From the cell containing the given text, extract its center point as (x, y) coordinate. 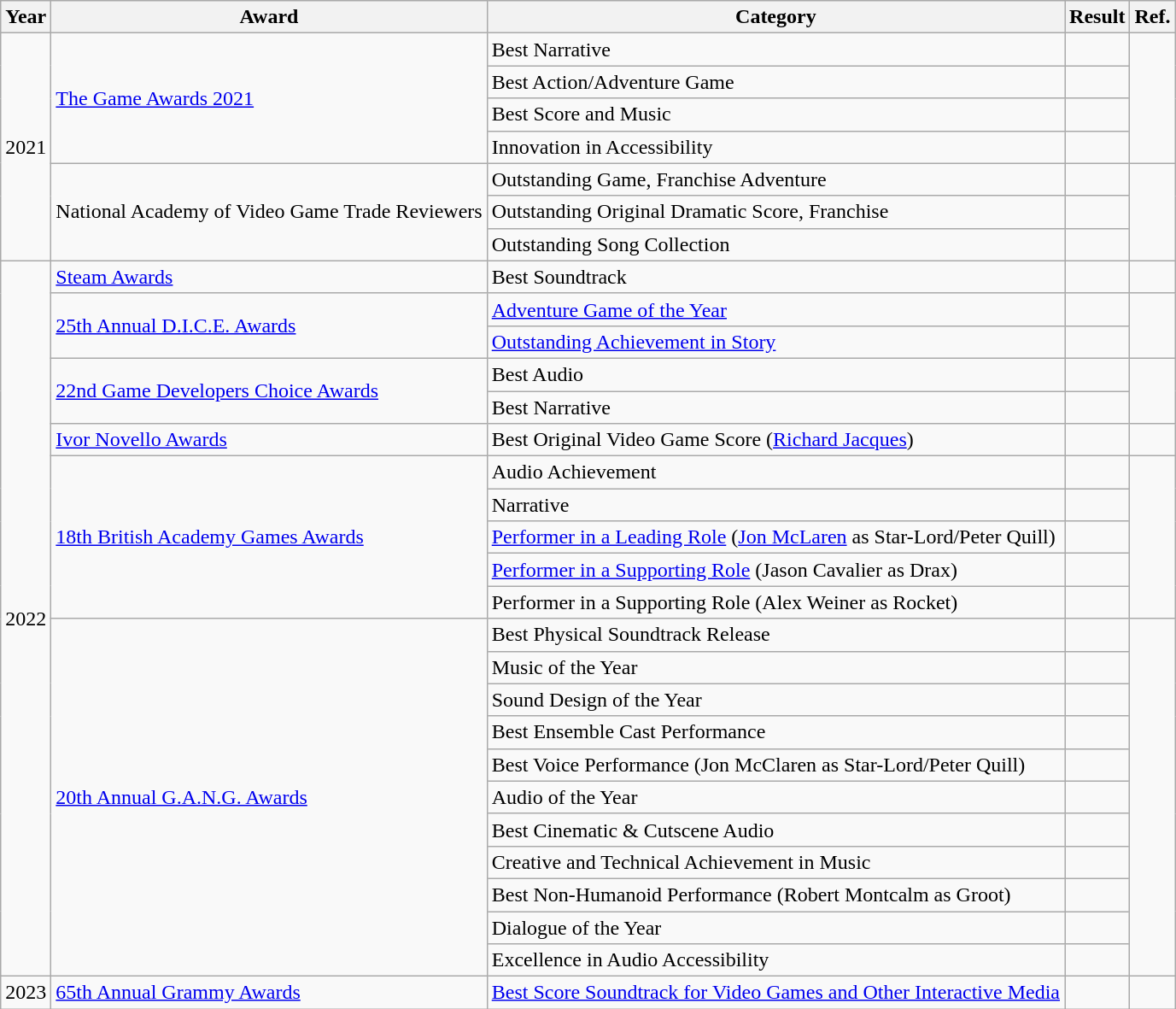
Outstanding Song Collection (775, 244)
Steam Awards (269, 277)
Performer in a Supporting Role (Alex Weiner as Rocket) (775, 602)
2021 (26, 147)
Category (775, 17)
Result (1097, 17)
Best Action/Adventure Game (775, 82)
Ivor Novello Awards (269, 440)
Innovation in Accessibility (775, 147)
Best Score Soundtrack for Video Games and Other Interactive Media (775, 993)
Audio Achievement (775, 472)
2023 (26, 993)
Ref. (1153, 17)
22nd Game Developers Choice Awards (269, 390)
20th Annual G.A.N.G. Awards (269, 798)
25th Annual D.I.C.E. Awards (269, 326)
Narrative (775, 505)
Best Ensemble Cast Performance (775, 732)
Best Physical Soundtrack Release (775, 635)
Dialogue of the Year (775, 927)
Audio of the Year (775, 797)
Sound Design of the Year (775, 700)
Best Audio (775, 374)
Best Cinematic & Cutscene Audio (775, 830)
Music of the Year (775, 667)
Award (269, 17)
Best Voice Performance (Jon McClaren as Star-Lord/Peter Quill) (775, 765)
Outstanding Game, Franchise Adventure (775, 179)
Excellence in Audio Accessibility (775, 960)
The Game Awards 2021 (269, 98)
Creative and Technical Achievement in Music (775, 862)
Best Soundtrack (775, 277)
Best Score and Music (775, 114)
Best Non-Humanoid Performance (Robert Montcalm as Groot) (775, 895)
Best Original Video Game Score (Richard Jacques) (775, 440)
Outstanding Original Dramatic Score, Franchise (775, 212)
National Academy of Video Game Trade Reviewers (269, 212)
Year (26, 17)
Adventure Game of the Year (775, 309)
Performer in a Leading Role (Jon McLaren as Star-Lord/Peter Quill) (775, 537)
18th British Academy Games Awards (269, 537)
65th Annual Grammy Awards (269, 993)
Performer in a Supporting Role (Jason Cavalier as Drax) (775, 570)
Outstanding Achievement in Story (775, 342)
2022 (26, 619)
